Scan for the cell matching the given text and deliver its (X, Y) coordinate at center. 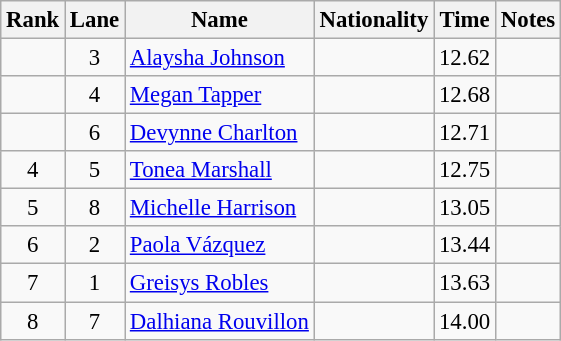
12.68 (465, 95)
Dalhiana Rouvillon (220, 321)
Lane (95, 20)
12.71 (465, 133)
2 (95, 245)
Megan Tapper (220, 95)
Tonea Marshall (220, 170)
3 (95, 58)
Time (465, 20)
Greisys Robles (220, 283)
Devynne Charlton (220, 133)
Alaysha Johnson (220, 58)
14.00 (465, 321)
Michelle Harrison (220, 208)
12.62 (465, 58)
13.05 (465, 208)
13.63 (465, 283)
1 (95, 283)
13.44 (465, 245)
Rank (33, 20)
Name (220, 20)
Nationality (374, 20)
Notes (528, 20)
Paola Vázquez (220, 245)
12.75 (465, 170)
